Determine the [X, Y] coordinate at the center of the cell enclosing the given text.  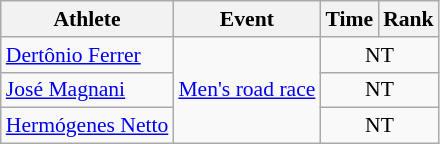
Dertônio Ferrer [88, 55]
Time [349, 19]
Event [246, 19]
José Magnani [88, 90]
Athlete [88, 19]
Rank [408, 19]
Men's road race [246, 90]
Hermógenes Netto [88, 126]
